Output the [X, Y] coordinate of the center of the cell containing the given text.  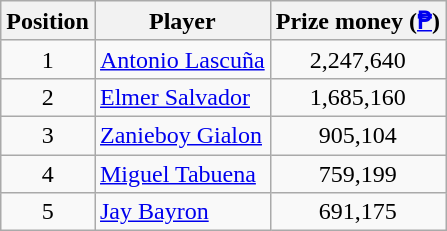
1,685,160 [358, 97]
Prize money (₱) [358, 21]
Miguel Tabuena [182, 173]
Position [48, 21]
Zanieboy Gialon [182, 135]
905,104 [358, 135]
Player [182, 21]
2,247,640 [358, 59]
759,199 [358, 173]
5 [48, 212]
Antonio Lascuña [182, 59]
1 [48, 59]
3 [48, 135]
4 [48, 173]
2 [48, 97]
691,175 [358, 212]
Elmer Salvador [182, 97]
Jay Bayron [182, 212]
